Output the [x, y] coordinate of the center of the cell containing the given text.  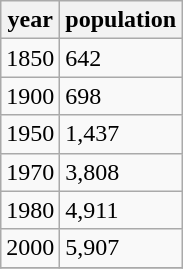
1980 [30, 210]
year [30, 20]
2000 [30, 248]
698 [121, 96]
1,437 [121, 134]
3,808 [121, 172]
1950 [30, 134]
1850 [30, 58]
1970 [30, 172]
5,907 [121, 248]
1900 [30, 96]
population [121, 20]
642 [121, 58]
4,911 [121, 210]
